Search for the cell housing the specified text and yield its (X, Y) center coordinate. 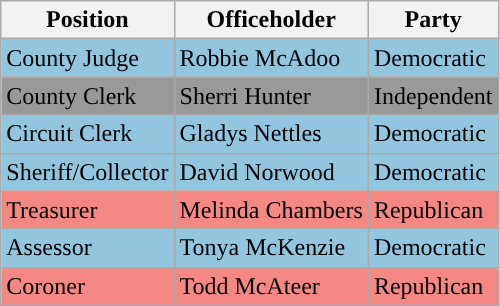
Sheriff/Collector (88, 172)
County Judge (88, 58)
Sherri Hunter (271, 96)
Officeholder (271, 20)
Treasurer (88, 210)
Party (433, 20)
Coroner (88, 286)
Todd McAteer (271, 286)
Melinda Chambers (271, 210)
Independent (433, 96)
Gladys Nettles (271, 134)
Circuit Clerk (88, 134)
Robbie McAdoo (271, 58)
Position (88, 20)
Tonya McKenzie (271, 248)
Assessor (88, 248)
David Norwood (271, 172)
County Clerk (88, 96)
